Extract the [X, Y] coordinate from the center of the cell holding the provided text.  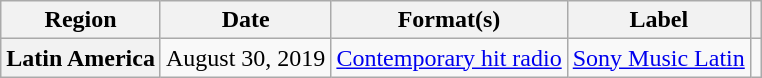
Format(s) [449, 20]
Sony Music Latin [658, 58]
Latin America [81, 58]
Region [81, 20]
Label [658, 20]
Contemporary hit radio [449, 58]
Date [245, 20]
August 30, 2019 [245, 58]
